For the text-containing cell, return its midpoint in (X, Y) coordinate format. 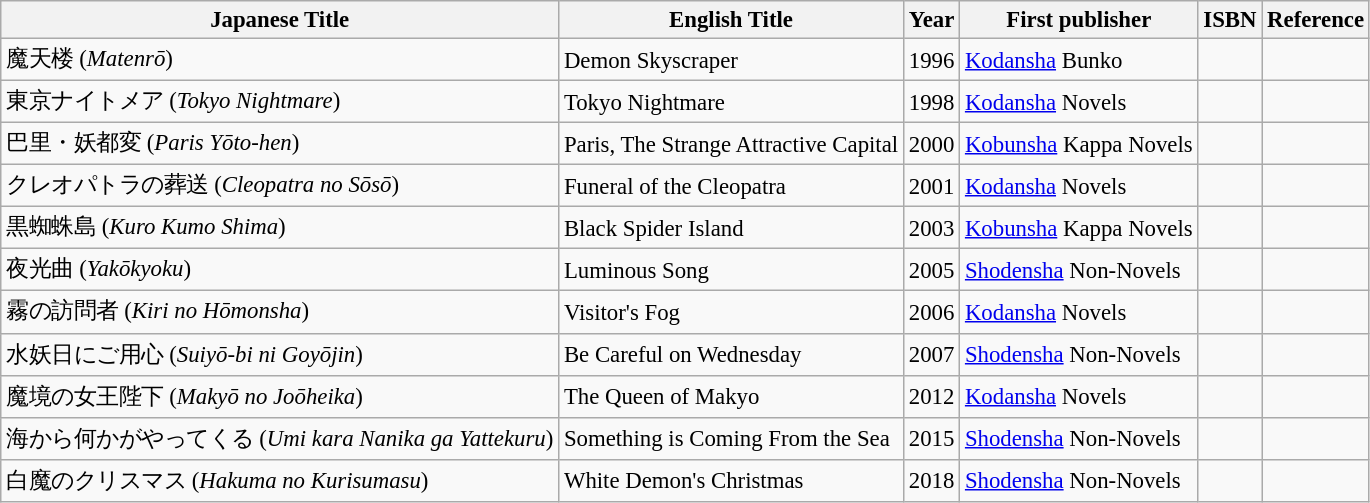
Visitor's Fog (732, 312)
English Title (732, 20)
Something is Coming From the Sea (732, 438)
Kodansha Bunko (1079, 60)
2005 (931, 270)
Be Careful on Wednesday (732, 354)
水妖日にご用心 (Suiyō-bi ni Goyōjin) (280, 354)
Paris, The Strange Attractive Capital (732, 144)
The Queen of Makyo (732, 396)
2006 (931, 312)
Year (931, 20)
2000 (931, 144)
2018 (931, 480)
2001 (931, 186)
2007 (931, 354)
黒蜘蛛島 (Kuro Kumo Shima) (280, 228)
Reference (1316, 20)
魔境の女王陛下 (Makyō no Joōheika) (280, 396)
魔天楼 (Matenrō) (280, 60)
1998 (931, 102)
Luminous Song (732, 270)
2003 (931, 228)
First publisher (1079, 20)
2015 (931, 438)
2012 (931, 396)
巴里・妖都変 (Paris Yōto-hen) (280, 144)
1996 (931, 60)
Funeral of the Cleopatra (732, 186)
Demon Skyscraper (732, 60)
ISBN (1230, 20)
白魔のクリスマス (Hakuma no Kurisumasu) (280, 480)
Tokyo Nightmare (732, 102)
霧の訪問者 (Kiri no Hōmonsha) (280, 312)
Japanese Title (280, 20)
海から何かがやってくる (Umi kara Nanika ga Yattekuru) (280, 438)
White Demon's Christmas (732, 480)
クレオパトラの葬送 (Cleopatra no Sōsō) (280, 186)
Black Spider Island (732, 228)
東京ナイトメア (Tokyo Nightmare) (280, 102)
夜光曲 (Yakōkyoku) (280, 270)
